Pinpoint the cell where the given text exists, returning its [x, y] midpoint coordinate. 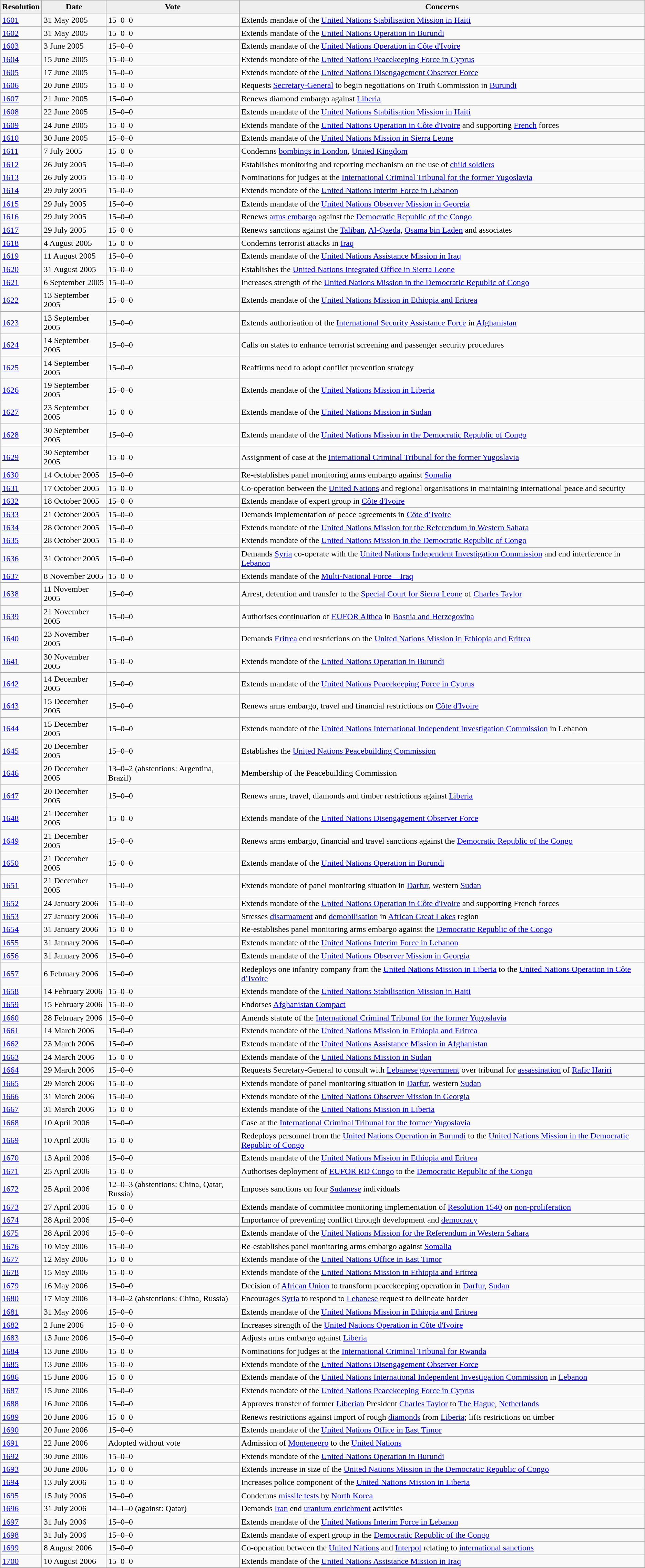
1682 [21, 1325]
1612 [21, 164]
Renews arms embargo against the Democratic Republic of the Congo [442, 217]
7 July 2005 [74, 151]
1618 [21, 243]
1691 [21, 1443]
17 October 2005 [74, 488]
Extends authorisation of the International Security Assistance Force in Afghanistan [442, 323]
1635 [21, 541]
21 October 2005 [74, 514]
1616 [21, 217]
Increases police component of the United Nations Mission in Liberia [442, 1482]
24 June 2005 [74, 125]
Condemns bombings in London, United Kingdom [442, 151]
1657 [21, 974]
15 February 2006 [74, 1004]
Nominations for judges at the International Criminal Tribunal for the former Yugoslavia [442, 178]
20 June 2005 [74, 86]
1685 [21, 1364]
Requests Secretary-General to begin negotiations on Truth Commission in Burundi [442, 86]
8 August 2006 [74, 1548]
1644 [21, 728]
1630 [21, 475]
Endorses Afghanistan Compact [442, 1004]
Extends mandate of the United Nations Mission in Sierra Leone [442, 138]
1670 [21, 1158]
14 December 2005 [74, 683]
Co-operation between the United Nations and regional organisations in maintaining international peace and security [442, 488]
1638 [21, 594]
3 June 2005 [74, 46]
Condemns terrorist attacks in Iraq [442, 243]
Authorises continuation of EUFOR Althea in Bosnia and Herzegovina [442, 616]
17 June 2005 [74, 72]
1662 [21, 1044]
14 February 2006 [74, 991]
1625 [21, 368]
1661 [21, 1031]
13 April 2006 [74, 1158]
Demands implementation of peace agreements in Côte d’Ivoire [442, 514]
14 October 2005 [74, 475]
1651 [21, 885]
Adopted without vote [173, 1443]
1628 [21, 434]
Reaffirms need to adopt conflict prevention strategy [442, 368]
Establishes the United Nations Integrated Office in Sierra Leone [442, 269]
22 June 2005 [74, 112]
1666 [21, 1096]
Extends mandate of expert group in Côte d'Ivoire [442, 501]
1650 [21, 863]
1679 [21, 1286]
Renews arms embargo, financial and travel sanctions against the Democratic Republic of the Congo [442, 841]
Demands Iran end uranium enrichment activities [442, 1509]
1699 [21, 1548]
1613 [21, 178]
1602 [21, 33]
Date [74, 7]
Authorises deployment of EUFOR RD Congo to the Democratic Republic of the Congo [442, 1171]
1689 [21, 1417]
Renews sanctions against the Taliban, Al-Qaeda, Osama bin Laden and associates [442, 230]
Re-establishes panel monitoring arms embargo against the Democratic Republic of the Congo [442, 929]
1603 [21, 46]
15 June 2005 [74, 59]
Renews diamond embargo against Liberia [442, 99]
1631 [21, 488]
Extends mandate of the United Nations Operation in Côte d'Ivoire [442, 46]
12 May 2006 [74, 1259]
1683 [21, 1338]
1637 [21, 576]
23 March 2006 [74, 1044]
18 October 2005 [74, 501]
1696 [21, 1509]
1636 [21, 559]
Extends mandate of the United Nations Assistance Mission in Afghanistan [442, 1044]
Requests Secretary-General to consult with Lebanese government over tribunal for assassination of Rafic Hariri [442, 1070]
1646 [21, 774]
1692 [21, 1456]
Importance of preventing conflict through development and democracy [442, 1220]
1665 [21, 1083]
16 May 2006 [74, 1286]
15 May 2006 [74, 1273]
10 August 2006 [74, 1561]
1615 [21, 204]
Co-operation between the United Nations and Interpol relating to international sanctions [442, 1548]
1663 [21, 1057]
22 June 2006 [74, 1443]
1684 [21, 1351]
1671 [21, 1171]
1641 [21, 661]
1639 [21, 616]
1669 [21, 1140]
1673 [21, 1207]
Increases strength of the United Nations Mission in the Democratic Republic of Congo [442, 282]
30 November 2005 [74, 661]
1690 [21, 1430]
1607 [21, 99]
1643 [21, 706]
1649 [21, 841]
1608 [21, 112]
1632 [21, 501]
31 May 2006 [74, 1312]
1617 [21, 230]
Demands Syria co-operate with the United Nations Independent Investigation Commission and end interference in Lebanon [442, 559]
Concerns [442, 7]
1614 [21, 191]
8 November 2005 [74, 576]
1629 [21, 457]
1623 [21, 323]
31 October 2005 [74, 559]
14 March 2006 [74, 1031]
1677 [21, 1259]
24 January 2006 [74, 903]
1634 [21, 527]
19 September 2005 [74, 390]
4 August 2005 [74, 243]
Demands Eritrea end restrictions on the United Nations Mission in Ethiopia and Eritrea [442, 639]
1668 [21, 1123]
1687 [21, 1390]
11 August 2005 [74, 256]
1678 [21, 1273]
Approves transfer of former Liberian President Charles Taylor to The Hague, Netherlands [442, 1404]
17 May 2006 [74, 1299]
1648 [21, 818]
13–0–2 (abstentions: China, Russia) [173, 1299]
23 November 2005 [74, 639]
1695 [21, 1496]
Arrest, detention and transfer to the Special Court for Sierra Leone of Charles Taylor [442, 594]
27 April 2006 [74, 1207]
Adjusts arms embargo against Liberia [442, 1338]
Extends mandate of expert group in the Democratic Republic of the Congo [442, 1535]
1620 [21, 269]
1604 [21, 59]
Imposes sanctions on four Sudanese individuals [442, 1189]
1667 [21, 1109]
1610 [21, 138]
13 July 2006 [74, 1482]
1659 [21, 1004]
1697 [21, 1522]
Resolution [21, 7]
1611 [21, 151]
1693 [21, 1469]
Vote [173, 7]
27 January 2006 [74, 916]
Nominations for judges at the International Criminal Tribunal for Rwanda [442, 1351]
10 May 2006 [74, 1246]
16 June 2006 [74, 1404]
1640 [21, 639]
11 November 2005 [74, 594]
1674 [21, 1220]
30 June 2005 [74, 138]
1658 [21, 991]
1645 [21, 751]
1700 [21, 1561]
21 June 2005 [74, 99]
1664 [21, 1070]
6 September 2005 [74, 282]
1653 [21, 916]
15 July 2006 [74, 1496]
1601 [21, 20]
1688 [21, 1404]
21 November 2005 [74, 616]
1656 [21, 956]
Extends mandate of committee monitoring implementation of Resolution 1540 on non-proliferation [442, 1207]
Amends statute of the International Criminal Tribunal for the former Yugoslavia [442, 1017]
1694 [21, 1482]
Membership of the Peacebuilding Commission [442, 774]
1676 [21, 1246]
1652 [21, 903]
Case at the International Criminal Tribunal for the former Yugoslavia [442, 1123]
1647 [21, 796]
1654 [21, 929]
Redeploys personnel from the United Nations Operation in Burundi to the United Nations Mission in the Democratic Republic of Congo [442, 1140]
Condemns missile tests by North Korea [442, 1496]
Renews arms, travel, diamonds and timber restrictions against Liberia [442, 796]
1686 [21, 1377]
6 February 2006 [74, 974]
Decision of African Union to transform peacekeeping operation in Darfur, Sudan [442, 1286]
Establishes the United Nations Peacebuilding Commission [442, 751]
Encourages Syria to respond to Lebanese request to delineate border [442, 1299]
Assignment of case at the International Criminal Tribunal for the former Yugoslavia [442, 457]
1681 [21, 1312]
12–0–3 (abstentions: China, Qatar, Russia) [173, 1189]
1622 [21, 300]
1675 [21, 1233]
1672 [21, 1189]
28 February 2006 [74, 1017]
Renews restrictions against import of rough diamonds from Liberia; lifts restrictions on timber [442, 1417]
1655 [21, 943]
2 June 2006 [74, 1325]
24 March 2006 [74, 1057]
1660 [21, 1017]
Extends mandate of the Multi-National Force – Iraq [442, 576]
1609 [21, 125]
1626 [21, 390]
Redeploys one infantry company from the United Nations Mission in Liberia to the United Nations Operation in Côte d’Ivoire [442, 974]
Stresses disarmament and demobilisation in African Great Lakes region [442, 916]
1633 [21, 514]
14–1–0 (against: Qatar) [173, 1509]
Renews arms embargo, travel and financial restrictions on Côte d'Ivoire [442, 706]
Extends increase in size of the United Nations Mission in the Democratic Republic of Congo [442, 1469]
Calls on states to enhance terrorist screening and passenger security procedures [442, 345]
31 August 2005 [74, 269]
1619 [21, 256]
1680 [21, 1299]
1621 [21, 282]
23 September 2005 [74, 412]
1605 [21, 72]
Admission of Montenegro to the United Nations [442, 1443]
1624 [21, 345]
13–0–2 (abstentions: Argentina, Brazil) [173, 774]
1698 [21, 1535]
1606 [21, 86]
Establishes monitoring and reporting mechanism on the use of child soldiers [442, 164]
1642 [21, 683]
Increases strength of the United Nations Operation in Côte d'Ivoire [442, 1325]
1627 [21, 412]
